For the text-containing cell, return its midpoint in [X, Y] coordinate format. 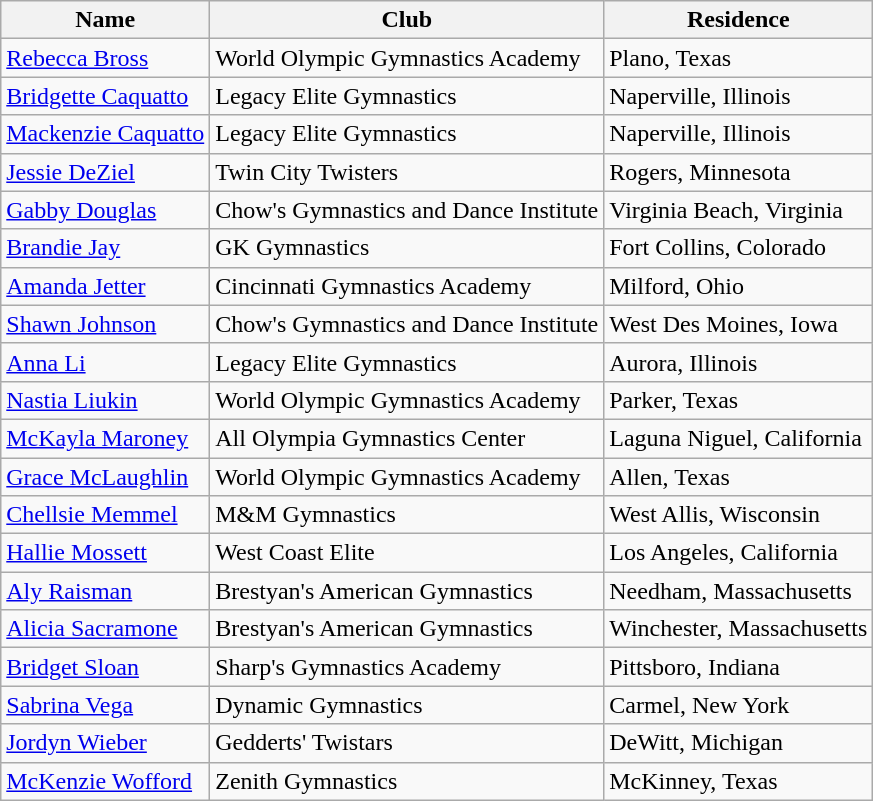
All Olympia Gymnastics Center [407, 438]
Dynamic Gymnastics [407, 705]
Plano, Texas [738, 58]
Cincinnati Gymnastics Academy [407, 286]
M&M Gymnastics [407, 515]
Grace McLaughlin [106, 477]
Sharp's Gymnastics Academy [407, 667]
Mackenzie Caquatto [106, 134]
Fort Collins, Colorado [738, 248]
Los Angeles, California [738, 553]
Winchester, Massachusetts [738, 629]
Jordyn Wieber [106, 743]
Nastia Liukin [106, 400]
West Allis, Wisconsin [738, 515]
Aly Raisman [106, 591]
Residence [738, 20]
Twin City Twisters [407, 172]
Gedderts' Twistars [407, 743]
Rogers, Minnesota [738, 172]
Pittsboro, Indiana [738, 667]
McKenzie Wofford [106, 781]
Club [407, 20]
West Des Moines, Iowa [738, 324]
Aurora, Illinois [738, 362]
Name [106, 20]
Amanda Jetter [106, 286]
Chellsie Memmel [106, 515]
Bridget Sloan [106, 667]
Alicia Sacramone [106, 629]
Laguna Niguel, California [738, 438]
McKinney, Texas [738, 781]
Brandie Jay [106, 248]
Shawn Johnson [106, 324]
McKayla Maroney [106, 438]
Allen, Texas [738, 477]
Milford, Ohio [738, 286]
Hallie Mossett [106, 553]
Jessie DeZiel [106, 172]
Zenith Gymnastics [407, 781]
GK Gymnastics [407, 248]
Needham, Massachusetts [738, 591]
Rebecca Bross [106, 58]
Parker, Texas [738, 400]
Gabby Douglas [106, 210]
Virginia Beach, Virginia [738, 210]
West Coast Elite [407, 553]
DeWitt, Michigan [738, 743]
Anna Li [106, 362]
Carmel, New York [738, 705]
Bridgette Caquatto [106, 96]
Sabrina Vega [106, 705]
